Output the (x, y) coordinate of the center of the cell containing the given text.  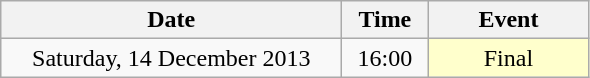
Time (385, 20)
16:00 (385, 58)
Final (508, 58)
Event (508, 20)
Saturday, 14 December 2013 (172, 58)
Date (172, 20)
